Output the (X, Y) coordinate of the center of the cell containing the given text.  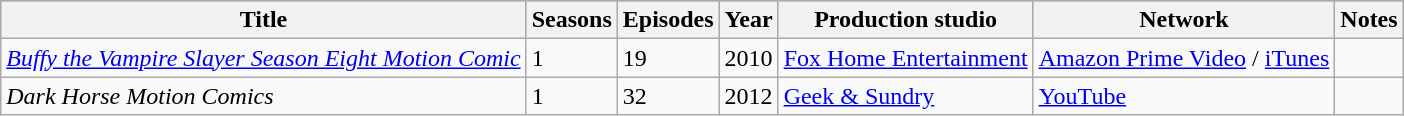
2012 (748, 96)
Production studio (906, 20)
Geek & Sundry (906, 96)
Notes (1369, 20)
Episodes (668, 20)
Seasons (572, 20)
19 (668, 58)
32 (668, 96)
Title (264, 20)
Network (1184, 20)
2010 (748, 58)
Fox Home Entertainment (906, 58)
Amazon Prime Video / iTunes (1184, 58)
Buffy the Vampire Slayer Season Eight Motion Comic (264, 58)
Dark Horse Motion Comics (264, 96)
Year (748, 20)
YouTube (1184, 96)
